Determine the (x, y) coordinate at the center of the cell enclosing the given text.  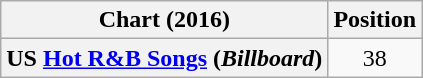
Chart (2016) (164, 20)
38 (375, 58)
US Hot R&B Songs (Billboard) (164, 58)
Position (375, 20)
